Return [X, Y] of the center of cell containing provided text 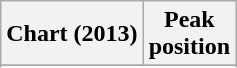
Chart (2013) [72, 34]
Peakposition [189, 34]
